From the cell containing the given text, extract its center point as (x, y) coordinate. 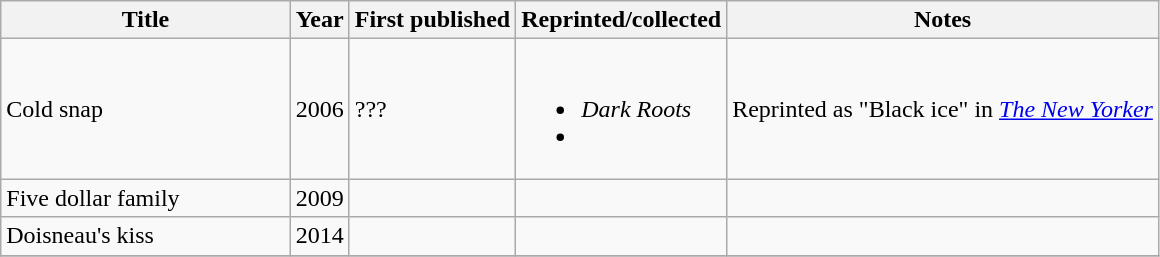
??? (432, 109)
Dark Roots (622, 109)
Title (146, 20)
Reprinted as "Black ice" in The New Yorker (943, 109)
2009 (320, 198)
Cold snap (146, 109)
Year (320, 20)
Doisneau's kiss (146, 236)
Notes (943, 20)
Five dollar family (146, 198)
First published (432, 20)
2006 (320, 109)
2014 (320, 236)
Reprinted/collected (622, 20)
